Pinpoint the cell where the given text exists, returning its (X, Y) midpoint coordinate. 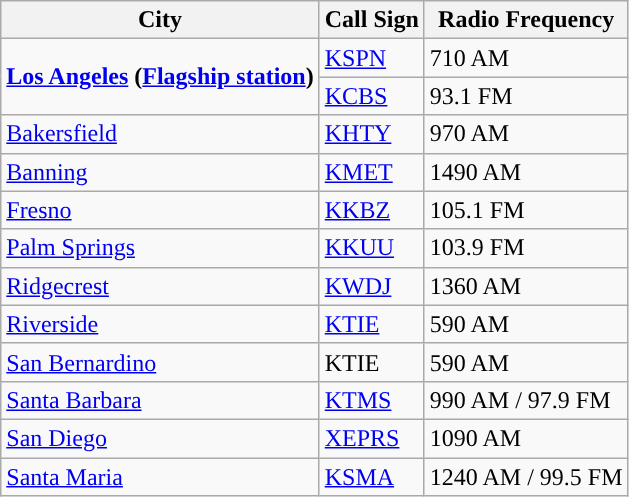
1360 AM (526, 286)
1490 AM (526, 172)
Fresno (160, 210)
KWDJ (372, 286)
1240 AM / 99.5 FM (526, 477)
KMET (372, 172)
Los Angeles (Flagship station) (160, 77)
Palm Springs (160, 248)
KKUU (372, 248)
Radio Frequency (526, 20)
105.1 FM (526, 210)
San Bernardino (160, 362)
KTMS (372, 400)
Bakersfield (160, 134)
Santa Maria (160, 477)
KKBZ (372, 210)
KSPN (372, 58)
Banning (160, 172)
93.1 FM (526, 96)
San Diego (160, 438)
Riverside (160, 324)
City (160, 20)
KSMA (372, 477)
1090 AM (526, 438)
710 AM (526, 58)
Call Sign (372, 20)
XEPRS (372, 438)
970 AM (526, 134)
Santa Barbara (160, 400)
KHTY (372, 134)
103.9 FM (526, 248)
KCBS (372, 96)
990 AM / 97.9 FM (526, 400)
Ridgecrest (160, 286)
